Return [X, Y] of the center of cell containing provided text 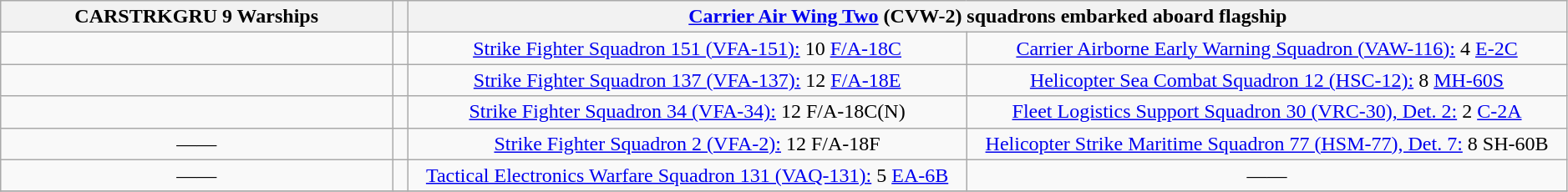
Strike Fighter Squadron 34 (VFA-34): 12 F/A-18C(N) [687, 112]
Strike Fighter Squadron 151 (VFA-151): 10 F/A-18C [687, 48]
CARSTRKGRU 9 Warships [197, 17]
Fleet Logistics Support Squadron 30 (VRC-30), Det. 2: 2 C-2A [1267, 112]
Carrier Air Wing Two (CVW-2) squadrons embarked aboard flagship [987, 17]
Helicopter Sea Combat Squadron 12 (HSC-12): 8 MH-60S [1267, 80]
Strike Fighter Squadron 137 (VFA-137): 12 F/A-18E [687, 80]
Helicopter Strike Maritime Squadron 77 (HSM-77), Det. 7: 8 SH-60B [1267, 144]
Tactical Electronics Warfare Squadron 131 (VAQ-131): 5 EA-6B [687, 175]
Strike Fighter Squadron 2 (VFA-2): 12 F/A-18F [687, 144]
Carrier Airborne Early Warning Squadron (VAW-116): 4 E-2C [1267, 48]
